Search for the cell housing the specified text and yield its [x, y] center coordinate. 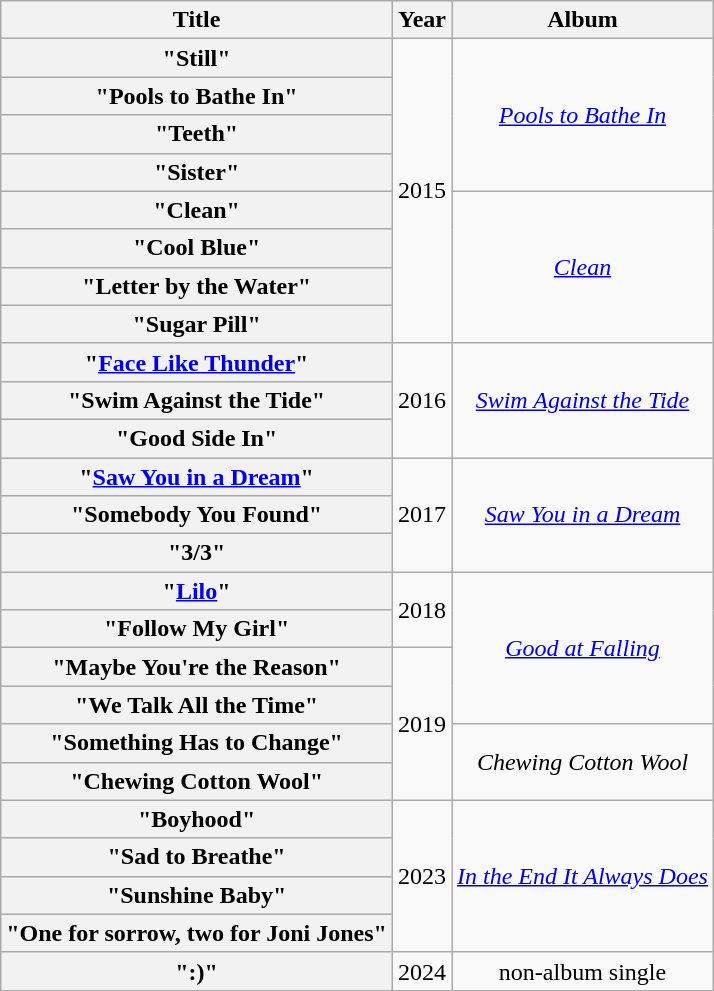
"Sad to Breathe" [197, 857]
Pools to Bathe In [583, 115]
Title [197, 20]
"We Talk All the Time" [197, 705]
2015 [422, 191]
2017 [422, 515]
"Boyhood" [197, 819]
2019 [422, 724]
2018 [422, 610]
2023 [422, 876]
Saw You in a Dream [583, 515]
2016 [422, 400]
"Clean" [197, 210]
"Something Has to Change" [197, 743]
"3/3" [197, 553]
"Cool Blue" [197, 248]
"Somebody You Found" [197, 515]
"Teeth" [197, 134]
"Sugar Pill" [197, 324]
non-album single [583, 971]
"Follow My Girl" [197, 629]
In the End It Always Does [583, 876]
Album [583, 20]
"Chewing Cotton Wool" [197, 781]
"Sister" [197, 172]
"Good Side In" [197, 438]
Chewing Cotton Wool [583, 762]
"Maybe You're the Reason" [197, 667]
Clean [583, 267]
"Face Like Thunder" [197, 362]
Swim Against the Tide [583, 400]
"Saw You in a Dream" [197, 477]
"Lilo" [197, 591]
"Pools to Bathe In" [197, 96]
Good at Falling [583, 648]
"Swim Against the Tide" [197, 400]
"One for sorrow, two for Joni Jones" [197, 933]
":)" [197, 971]
Year [422, 20]
"Sunshine Baby" [197, 895]
2024 [422, 971]
"Still" [197, 58]
"Letter by the Water" [197, 286]
